Search for the cell housing the specified text and yield its [x, y] center coordinate. 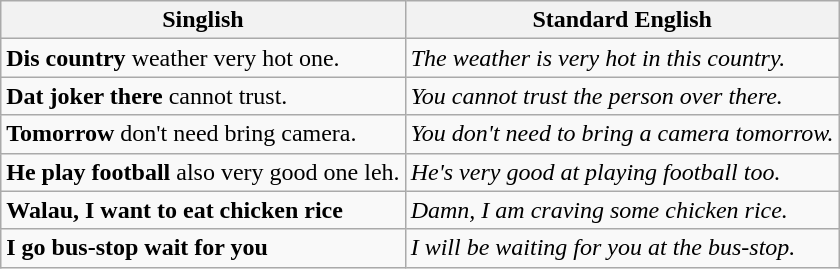
The weather is very hot in this country. [622, 58]
Dis country weather very hot one. [203, 58]
You cannot trust the person over there. [622, 96]
Standard English [622, 20]
You don't need to bring a camera tomorrow. [622, 134]
Walau, I want to eat chicken rice [203, 210]
He play football also very good one leh. [203, 172]
He's very good at playing football too. [622, 172]
I will be waiting for you at the bus-stop. [622, 248]
I go bus-stop wait for you [203, 248]
Damn, I am craving some chicken rice. [622, 210]
Singlish [203, 20]
Tomorrow don't need bring camera. [203, 134]
Dat joker there cannot trust. [203, 96]
